For the text-containing cell, return its midpoint in (x, y) coordinate format. 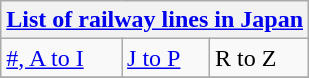
J to P (166, 58)
#, A to I (62, 58)
R to Z (260, 58)
List of railway lines in Japan (155, 20)
